Determine the [x, y] coordinate at the center of the cell enclosing the given text.  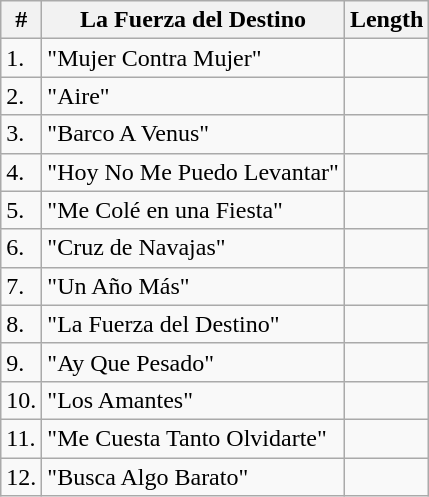
10. [22, 400]
3. [22, 134]
"Hoy No Me Puedo Levantar" [194, 172]
"Cruz de Navajas" [194, 248]
"Mujer Contra Mujer" [194, 58]
6. [22, 248]
7. [22, 286]
"Los Amantes" [194, 400]
"Aire" [194, 96]
9. [22, 362]
"Busca Algo Barato" [194, 477]
La Fuerza del Destino [194, 20]
4. [22, 172]
8. [22, 324]
5. [22, 210]
# [22, 20]
"Un Año Más" [194, 286]
11. [22, 438]
"Me Cuesta Tanto Olvidarte" [194, 438]
12. [22, 477]
1. [22, 58]
"Ay Que Pesado" [194, 362]
2. [22, 96]
Length [386, 20]
"La Fuerza del Destino" [194, 324]
"Barco A Venus" [194, 134]
"Me Colé en una Fiesta" [194, 210]
